Provide the (x, y) coordinate of the cell's center where the given text is located.  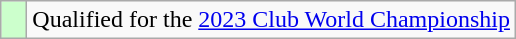
Qualified for the 2023 Club World Championship (272, 20)
